Return the (X, Y) coordinate for the center point of the cell that contains the specified text.  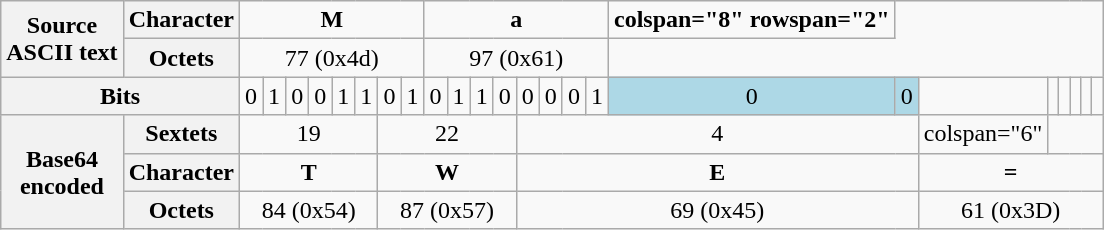
Base64encoded (62, 172)
84 (0x54) (308, 210)
61 (0x3D) (1010, 210)
4 (717, 134)
19 (308, 134)
colspan="6" (983, 134)
87 (0x57) (447, 210)
E (717, 172)
97 (0x61) (516, 58)
colspan="8" rowspan="2" (752, 20)
W (447, 172)
= (1010, 172)
Source ASCII text (62, 39)
69 (0x45) (717, 210)
Sextets (181, 134)
22 (447, 134)
M (331, 20)
77 (0x4d) (331, 58)
T (308, 172)
a (516, 20)
Bits (120, 96)
